From the cell containing the given text, extract its center point as (x, y) coordinate. 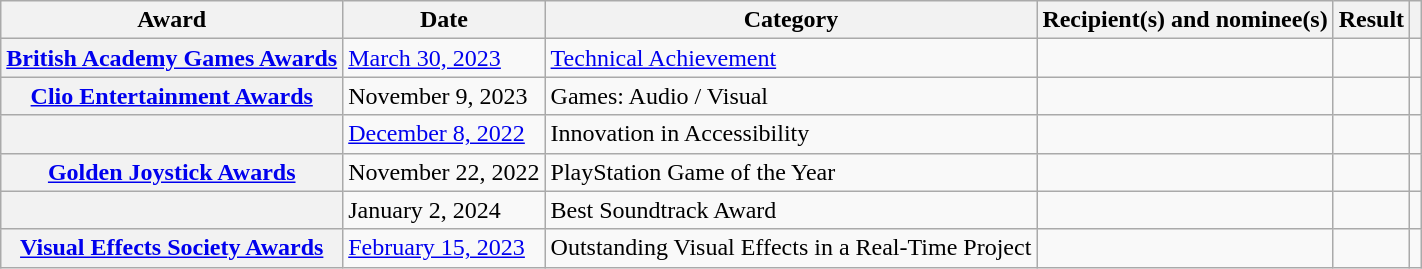
November 22, 2022 (444, 172)
Date (444, 20)
Visual Effects Society Awards (172, 248)
Award (172, 20)
Outstanding Visual Effects in a Real-Time Project (791, 248)
February 15, 2023 (444, 248)
Recipient(s) and nominee(s) (1185, 20)
Technical Achievement (791, 58)
Clio Entertainment Awards (172, 96)
Games: Audio / Visual (791, 96)
British Academy Games Awards (172, 58)
PlayStation Game of the Year (791, 172)
March 30, 2023 (444, 58)
Result (1371, 20)
January 2, 2024 (444, 210)
Category (791, 20)
Golden Joystick Awards (172, 172)
Best Soundtrack Award (791, 210)
December 8, 2022 (444, 134)
Innovation in Accessibility (791, 134)
November 9, 2023 (444, 96)
